Pinpoint the cell where the given text exists, returning its [x, y] midpoint coordinate. 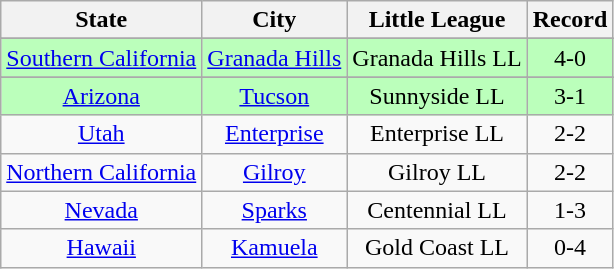
Nevada [102, 210]
Little League [437, 20]
Gilroy LL [437, 172]
1-3 [570, 210]
Granada Hills LL [437, 58]
Hawaii [102, 248]
State [102, 20]
0-4 [570, 248]
Kamuela [274, 248]
Gilroy [274, 172]
Tucson [274, 96]
Sparks [274, 210]
Granada Hills [274, 58]
Record [570, 20]
Enterprise LL [437, 134]
Gold Coast LL [437, 248]
Centennial LL [437, 210]
3-1 [570, 96]
City [274, 20]
Sunnyside LL [437, 96]
Northern California [102, 172]
Southern California [102, 58]
Enterprise [274, 134]
4-0 [570, 58]
Utah [102, 134]
Arizona [102, 96]
